Locate the cell with the specified text and output its (X, Y) center coordinate. 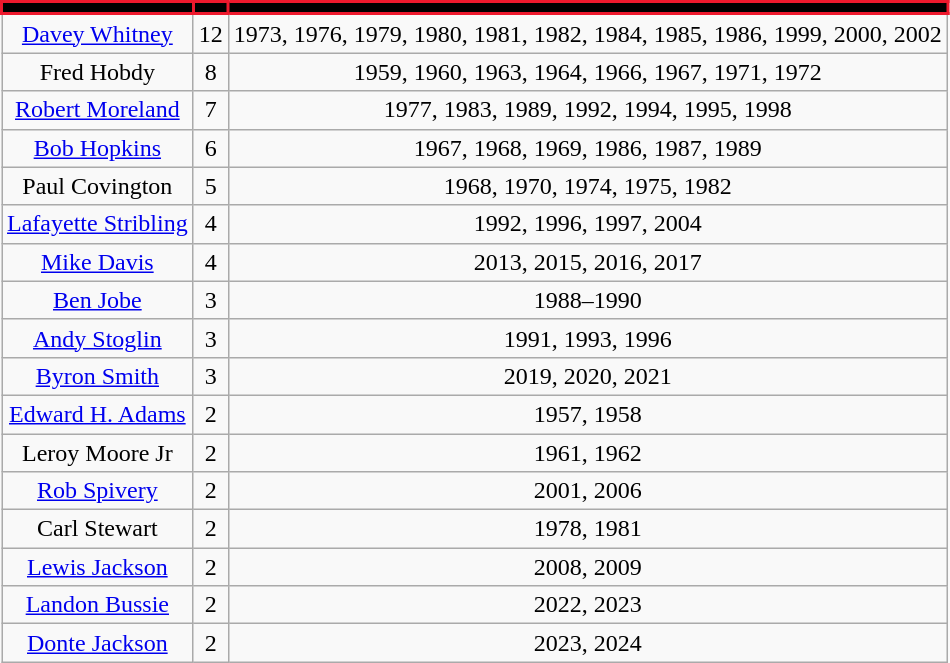
2022, 2023 (588, 605)
1978, 1981 (588, 529)
1991, 1993, 1996 (588, 338)
Donte Jackson (98, 643)
2013, 2015, 2016, 2017 (588, 262)
2019, 2020, 2021 (588, 376)
1973, 1976, 1979, 1980, 1981, 1982, 1984, 1985, 1986, 1999, 2000, 2002 (588, 34)
1992, 1996, 1997, 2004 (588, 224)
Leroy Moore Jr (98, 453)
7 (210, 110)
Edward H. Adams (98, 414)
2023, 2024 (588, 643)
1967, 1968, 1969, 1986, 1987, 1989 (588, 148)
2008, 2009 (588, 567)
Mike Davis (98, 262)
1977, 1983, 1989, 1992, 1994, 1995, 1998 (588, 110)
Fred Hobdy (98, 72)
2001, 2006 (588, 491)
1959, 1960, 1963, 1964, 1966, 1967, 1971, 1972 (588, 72)
Carl Stewart (98, 529)
Ben Jobe (98, 300)
Davey Whitney (98, 34)
6 (210, 148)
1961, 1962 (588, 453)
1968, 1970, 1974, 1975, 1982 (588, 186)
Andy Stoglin (98, 338)
1957, 1958 (588, 414)
1988–1990 (588, 300)
Landon Bussie (98, 605)
Lewis Jackson (98, 567)
5 (210, 186)
Lafayette Stribling (98, 224)
12 (210, 34)
Robert Moreland (98, 110)
Bob Hopkins (98, 148)
Rob Spivery (98, 491)
Paul Covington (98, 186)
8 (210, 72)
Byron Smith (98, 376)
